Capture the cell that displays the provided text and extract its (x, y) central coordinate. 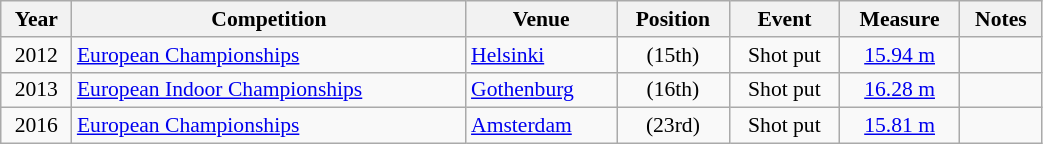
Venue (542, 19)
Notes (1001, 19)
2012 (36, 55)
Position (674, 19)
Measure (900, 19)
Amsterdam (542, 126)
Gothenburg (542, 90)
Event (784, 19)
Competition (269, 19)
Year (36, 19)
(15th) (674, 55)
2013 (36, 90)
European Indoor Championships (269, 90)
2016 (36, 126)
Helsinki (542, 55)
16.28 m (900, 90)
15.81 m (900, 126)
(16th) (674, 90)
15.94 m (900, 55)
(23rd) (674, 126)
